Identify which cell holds the provided text, then report its (X, Y) central coordinate. 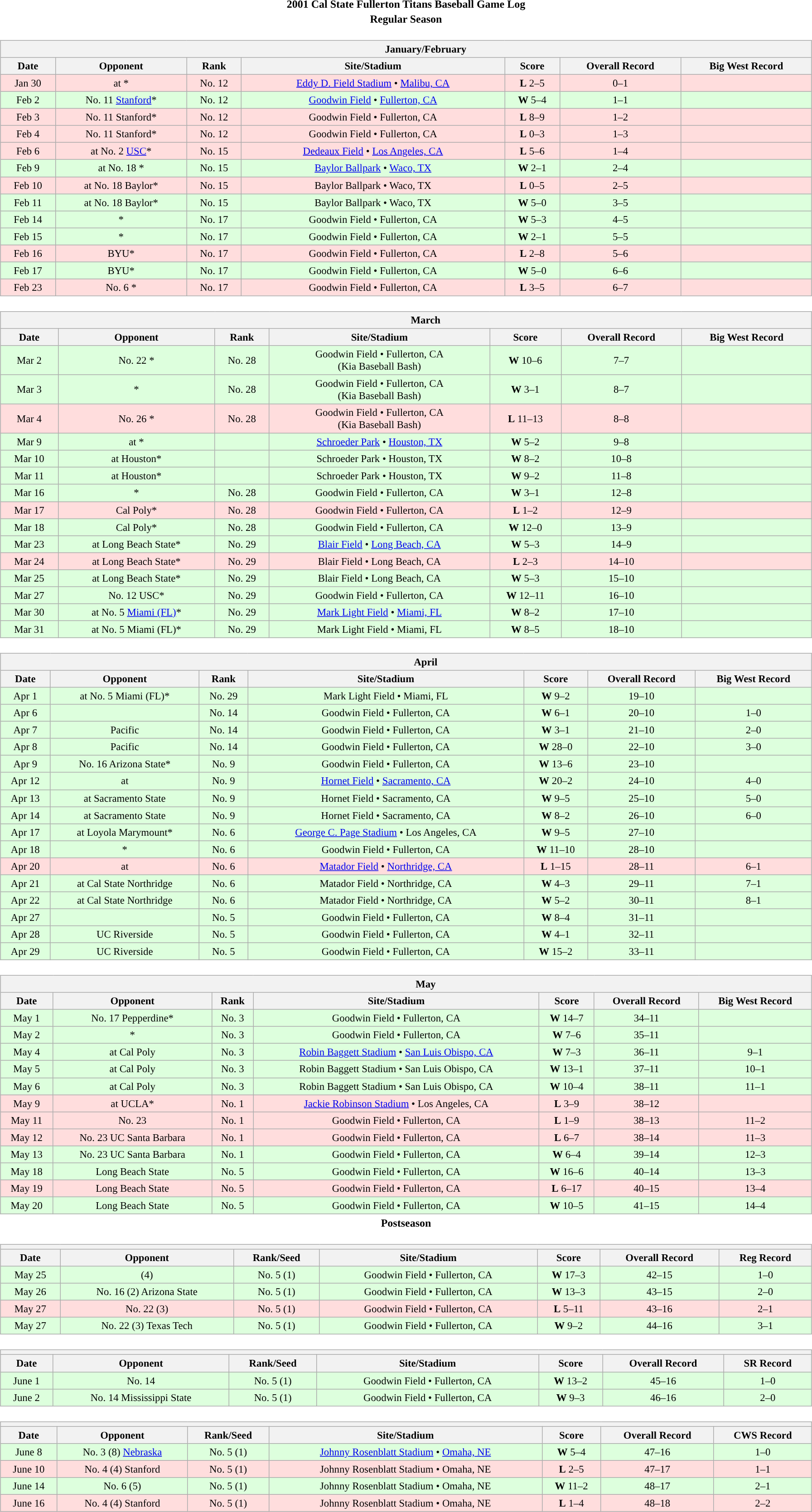
38–12 (646, 1103)
W 8–5 (526, 629)
31–11 (642, 917)
5–6 (620, 253)
23–10 (642, 764)
CWS Record (763, 1435)
May 19 (27, 1189)
1–2 (620, 117)
Apr 14 (25, 815)
W 13–6 (556, 764)
Apr 6 (25, 713)
W 4–1 (556, 934)
0–1 (620, 83)
14–9 (621, 544)
May 11 (27, 1120)
W 8–4 (556, 917)
40–14 (646, 1171)
May 9 (27, 1103)
Reg Record (766, 1258)
No. 22 * (136, 361)
W 6–4 (567, 1154)
No. 17 Pepperdine* (132, 1018)
L 5–6 (532, 151)
No. 26 * (136, 419)
3–1 (766, 1326)
19–10 (642, 696)
L 11–13 (526, 419)
May 12 (27, 1137)
2–2 (763, 1503)
L 0–3 (532, 134)
L 1–4 (571, 1503)
May 18 (27, 1171)
Feb 6 (28, 151)
1–4 (620, 151)
Feb 3 (28, 117)
L 8–9 (532, 117)
8–8 (621, 419)
46–16 (663, 1397)
45–16 (663, 1380)
Apr 20 (25, 866)
W 4–3 (556, 883)
Mar 23 (29, 544)
Mar 11 (29, 476)
L 1–15 (556, 866)
W 11–2 (571, 1486)
38–11 (646, 1086)
40–15 (646, 1189)
at No. 18 * (121, 168)
W 13–2 (571, 1380)
(4) (147, 1275)
Mar 16 (29, 493)
W 13–3 (569, 1292)
W 16–6 (567, 1171)
27–10 (642, 832)
4–5 (620, 219)
Mar 3 (29, 390)
W 12–0 (526, 527)
37–11 (646, 1069)
9–1 (755, 1052)
47–17 (657, 1469)
33–11 (642, 951)
Mar 30 (29, 612)
48–17 (657, 1486)
Feb 17 (28, 270)
28–10 (642, 849)
Apr 1 (25, 696)
2–5 (620, 185)
May 4 (27, 1052)
June 1 (27, 1380)
L 1–2 (526, 510)
Jackie Robinson Stadium • Los Angeles, CA (396, 1103)
May 5 (27, 1069)
No. 12 USC* (136, 595)
10–1 (755, 1069)
11–3 (755, 1137)
22–10 (642, 747)
7–1 (753, 883)
Apr 9 (25, 764)
June 16 (29, 1503)
Apr 22 (25, 900)
11–1 (755, 1086)
44–16 (660, 1326)
W 7–6 (567, 1035)
Eddy D. Field Stadium • Malibu, CA (373, 83)
25–10 (642, 798)
June 8 (29, 1452)
May 1 (27, 1018)
May 2 (27, 1035)
1–3 (620, 134)
16–10 (621, 595)
No. 14 Mississippi State (140, 1397)
W 12–11 (526, 595)
Feb 10 (28, 185)
W 11–10 (556, 849)
May (406, 984)
39–14 (646, 1154)
SR Record (768, 1363)
35–11 (646, 1035)
Mar 24 (29, 561)
24–10 (642, 781)
May 26 (30, 1292)
Apr 21 (25, 883)
34–11 (646, 1018)
26–10 (642, 815)
4–0 (753, 781)
June 14 (29, 1486)
11–8 (621, 476)
Apr 7 (25, 730)
George C. Page Stadium • Los Angeles, CA (386, 832)
43–16 (660, 1309)
Mar 10 (29, 459)
W 7–3 (567, 1052)
L 2–3 (526, 561)
13–9 (621, 527)
No. 16 (2) Arizona State (147, 1292)
No. 6 * (121, 288)
Mar 17 (29, 510)
42–15 (660, 1275)
No. 16 Arizona State* (125, 764)
3–5 (620, 202)
L 3–9 (567, 1103)
June 2 (27, 1397)
May 20 (27, 1205)
13–3 (755, 1171)
47–16 (657, 1452)
32–11 (642, 934)
W 10–5 (567, 1205)
W 20–2 (556, 781)
2–4 (620, 168)
10–8 (621, 459)
Feb 9 (28, 168)
17–10 (621, 612)
43–15 (660, 1292)
L 1–9 (567, 1120)
Apr 8 (25, 747)
W 28–0 (556, 747)
Apr 18 (25, 849)
Apr 12 (25, 781)
W 14–7 (567, 1018)
18–10 (621, 629)
14–10 (621, 561)
41–15 (646, 1205)
Feb 11 (28, 202)
L 5–11 (569, 1309)
W 15–2 (556, 951)
5–0 (753, 798)
Dedeaux Field • Los Angeles, CA (373, 151)
3–0 (753, 747)
28–11 (642, 866)
May 13 (27, 1154)
W 10–6 (526, 361)
48–18 (657, 1503)
No. 22 (3) (147, 1309)
January/February (406, 49)
L 6–17 (567, 1189)
21–10 (642, 730)
L 2–8 (532, 253)
6–0 (753, 815)
6–1 (753, 866)
7–7 (621, 361)
38–13 (646, 1120)
W 6–1 (556, 713)
Mar 9 (29, 442)
38–14 (646, 1137)
Feb 4 (28, 134)
Jan 30 (28, 83)
15–10 (621, 578)
May 25 (30, 1275)
12–3 (755, 1154)
at UCLA* (132, 1103)
Feb 23 (28, 288)
Apr 17 (25, 832)
No. 6 (5) (122, 1486)
8–1 (753, 900)
5–5 (620, 236)
No. 22 (3) Texas Tech (147, 1326)
8–7 (621, 390)
Mar 25 (29, 578)
L 3–5 (532, 288)
14–4 (755, 1205)
April (406, 662)
20–10 (642, 713)
L 6–7 (567, 1137)
No. 23 (132, 1120)
Mar 18 (29, 527)
Feb 14 (28, 219)
at No. 2 USC* (121, 151)
6–6 (620, 270)
36–11 (646, 1052)
12–9 (621, 510)
W 9–3 (571, 1397)
March (406, 320)
11–2 (755, 1120)
Apr 28 (25, 934)
Feb 15 (28, 236)
13–4 (755, 1189)
at Loyola Marymount* (125, 832)
Feb 16 (28, 253)
Apr 27 (25, 917)
Apr 29 (25, 951)
June 10 (29, 1469)
W 13–1 (567, 1069)
W 10–4 (567, 1086)
Mar 31 (29, 629)
May 6 (27, 1086)
30–11 (642, 900)
W 17–3 (569, 1275)
No. 3 (8) Nebraska (122, 1452)
Feb 2 (28, 100)
6–7 (620, 288)
Mar 27 (29, 595)
L 0–5 (532, 185)
29–11 (642, 883)
Apr 13 (25, 798)
Mar 2 (29, 361)
9–8 (621, 442)
Mar 4 (29, 419)
12–8 (621, 493)
